Determine the [x, y] coordinate at the center of the cell enclosing the given text.  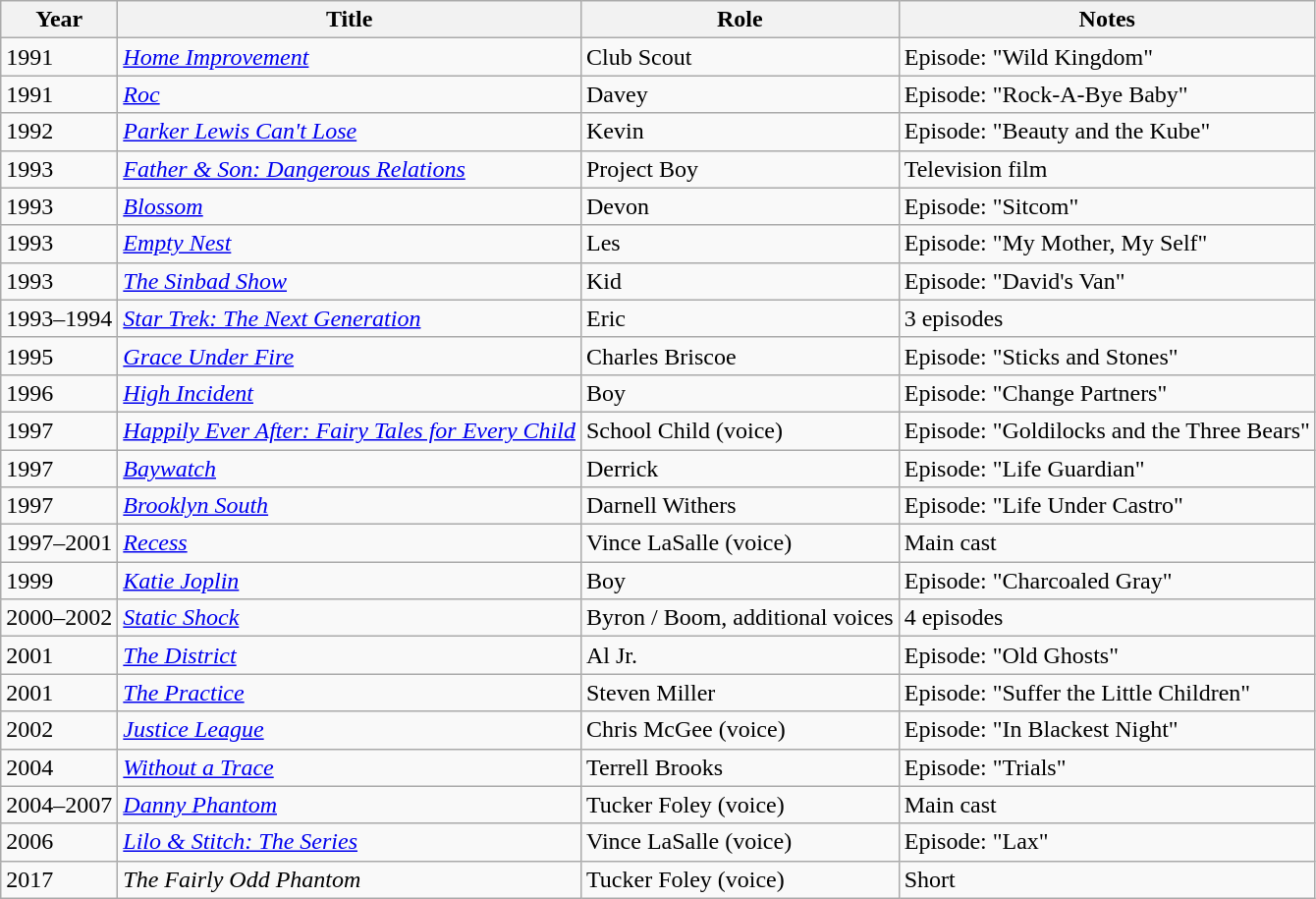
Episode: "My Mother, My Self" [1107, 244]
Devon [740, 206]
Recess [350, 543]
Static Shock [350, 618]
Episode: "Old Ghosts" [1107, 655]
Brooklyn South [350, 506]
Chris McGee (voice) [740, 730]
Charles Briscoe [740, 356]
Episode: "Suffer the Little Children" [1107, 693]
Star Trek: The Next Generation [350, 318]
Episode: "Goldilocks and the Three Bears" [1107, 430]
Project Boy [740, 169]
Father & Son: Dangerous Relations [350, 169]
2002 [59, 730]
Blossom [350, 206]
1996 [59, 393]
Episode: "Life Under Castro" [1107, 506]
Episode: "David's Van" [1107, 281]
2017 [59, 879]
4 episodes [1107, 618]
Lilo & Stitch: The Series [350, 842]
Derrick [740, 469]
Danny Phantom [350, 805]
School Child (voice) [740, 430]
Episode: "Lax" [1107, 842]
Les [740, 244]
Episode: "Sticks and Stones" [1107, 356]
The Sinbad Show [350, 281]
Darnell Withers [740, 506]
Happily Ever After: Fairy Tales for Every Child [350, 430]
2000–2002 [59, 618]
Eric [740, 318]
Notes [1107, 20]
The District [350, 655]
Without a Trace [350, 767]
Role [740, 20]
Home Improvement [350, 57]
Episode: "Change Partners" [1107, 393]
1997–2001 [59, 543]
Episode: "Sitcom" [1107, 206]
Steven Miller [740, 693]
2006 [59, 842]
Episode: "Trials" [1107, 767]
Club Scout [740, 57]
Parker Lewis Can't Lose [350, 132]
The Fairly Odd Phantom [350, 879]
Baywatch [350, 469]
Justice League [350, 730]
Title [350, 20]
Episode: "Life Guardian" [1107, 469]
Roc [350, 94]
Short [1107, 879]
1999 [59, 581]
Year [59, 20]
1993–1994 [59, 318]
3 episodes [1107, 318]
2004 [59, 767]
1995 [59, 356]
Byron / Boom, additional voices [740, 618]
Terrell Brooks [740, 767]
Episode: "Beauty and the Kube" [1107, 132]
Television film [1107, 169]
High Incident [350, 393]
Episode: "Wild Kingdom" [1107, 57]
Episode: "Rock-A-Bye Baby" [1107, 94]
Al Jr. [740, 655]
Katie Joplin [350, 581]
Episode: "Charcoaled Gray" [1107, 581]
Davey [740, 94]
Episode: "In Blackest Night" [1107, 730]
Kevin [740, 132]
Empty Nest [350, 244]
2004–2007 [59, 805]
1992 [59, 132]
Kid [740, 281]
The Practice [350, 693]
Grace Under Fire [350, 356]
